Find where the given text appears and provide that cell's center as (X, Y) coordinate. 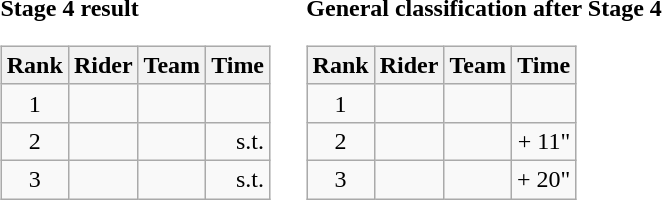
+ 20" (543, 179)
+ 11" (543, 141)
